For the text-containing cell, return its midpoint in [x, y] coordinate format. 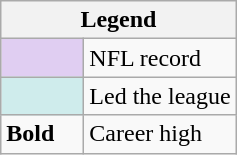
Led the league [160, 96]
NFL record [160, 58]
Bold [42, 134]
Legend [118, 20]
Career high [160, 134]
